Return the [x, y] coordinate for the center point of the cell that contains the specified text.  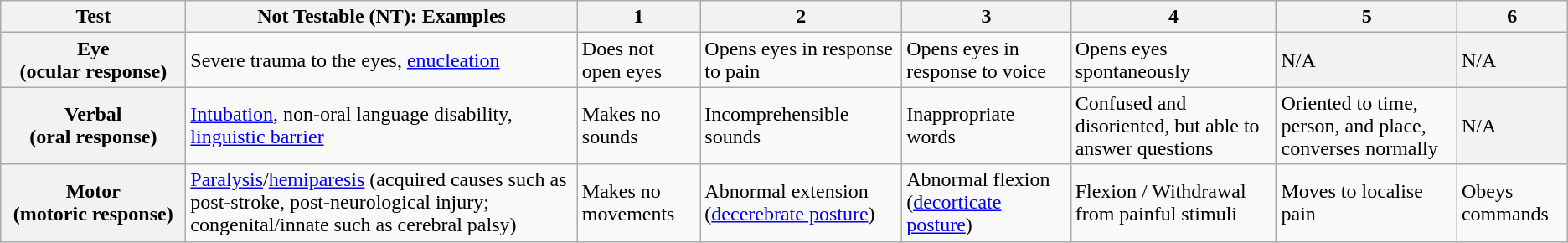
Makes no sounds [638, 126]
Flexion / Withdrawal from painful stimuli [1173, 203]
Opens eyes in response to voice [987, 60]
Moves to localise pain [1367, 203]
4 [1173, 17]
Abnormal flexion (decorticate posture) [987, 203]
Abnormal extension (decerebrate posture) [801, 203]
Test [94, 17]
Inappropriate words [987, 126]
Confused and disoriented, but able to answer questions [1173, 126]
Severe trauma to the eyes, enucleation [382, 60]
Not Testable (NT): Examples [382, 17]
Does not open eyes [638, 60]
Intubation, non-oral language disability, linguistic barrier [382, 126]
Obeys commands [1512, 203]
3 [987, 17]
Paralysis/hemiparesis (acquired causes such as post-stroke, post-neurological injury; congenital/innate such as cerebral palsy) [382, 203]
Oriented to time, person, and place, converses normally [1367, 126]
Opens eyes spontaneously [1173, 60]
Motor (motoric response) [94, 203]
1 [638, 17]
Makes no movements [638, 203]
Verbal (oral response) [94, 126]
6 [1512, 17]
Opens eyes in response to pain [801, 60]
5 [1367, 17]
2 [801, 17]
Incomprehensible sounds [801, 126]
Eye (ocular response) [94, 60]
